From the cell containing the given text, extract its center point as [X, Y] coordinate. 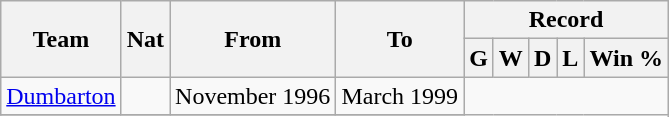
L [570, 58]
W [510, 58]
Record [566, 20]
November 1996 [253, 96]
D [542, 58]
To [400, 39]
Team [61, 39]
March 1999 [400, 96]
Nat [145, 39]
Dumbarton [61, 96]
From [253, 39]
G [479, 58]
Win % [626, 58]
